Find where the given text appears and provide that cell's center as (x, y) coordinate. 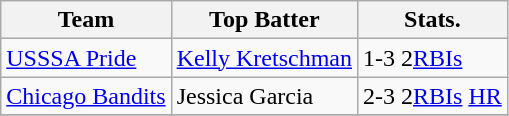
1-3 2RBIs (432, 58)
Chicago Bandits (86, 96)
USSSA Pride (86, 58)
Jessica Garcia (264, 96)
Team (86, 20)
Kelly Kretschman (264, 58)
2-3 2RBIs HR (432, 96)
Top Batter (264, 20)
Stats. (432, 20)
